Detect which cell encompasses the target text, then output its (x, y) center coordinate. 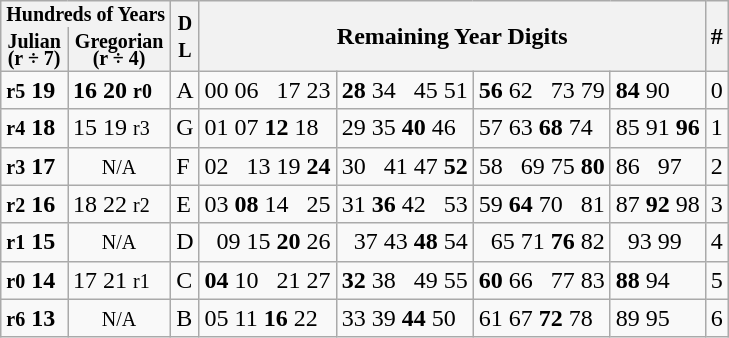
05 11 16 22 (268, 318)
60 66 77 83 (542, 280)
r2 16 (34, 204)
r1 15 (34, 242)
86 97 (658, 166)
4 (716, 242)
87 92 98 (658, 204)
28 34 45 51 (404, 90)
84 90 (658, 90)
33 39 44 50 (404, 318)
Julian(r ÷ 7) (34, 50)
29 35 40 46 (404, 128)
6 (716, 318)
0 (716, 90)
15 19 r3 (120, 128)
Hundreds of Years (86, 14)
Remaining Year Digits (452, 36)
D (185, 242)
DL (185, 36)
31 36 42 53 (404, 204)
88 94 (658, 280)
F (185, 166)
89 95 (658, 318)
r0 14 (34, 280)
# (716, 36)
2 (716, 166)
57 63 68 74 (542, 128)
18 22 r2 (120, 204)
Gregorian(r ÷ 4) (120, 50)
09 15 20 26 (268, 242)
30 41 47 52 (404, 166)
61 67 72 78 (542, 318)
5 (716, 280)
01 07 12 18 (268, 128)
r3 17 (34, 166)
r6 13 (34, 318)
32 38 49 55 (404, 280)
3 (716, 204)
37 43 48 54 (404, 242)
r4 18 (34, 128)
1 (716, 128)
93 99 (658, 242)
56 62 73 79 (542, 90)
B (185, 318)
65 71 76 82 (542, 242)
G (185, 128)
17 21 r1 (120, 280)
59 64 70 81 (542, 204)
r5 19 (34, 90)
04 10 21 27 (268, 280)
E (185, 204)
58 69 75 80 (542, 166)
02 13 19 24 (268, 166)
00 06 17 23 (268, 90)
85 91 96 (658, 128)
C (185, 280)
16 20 r0 (120, 90)
03 08 14 25 (268, 204)
A (185, 90)
